Return [x, y] of the center of cell containing provided text 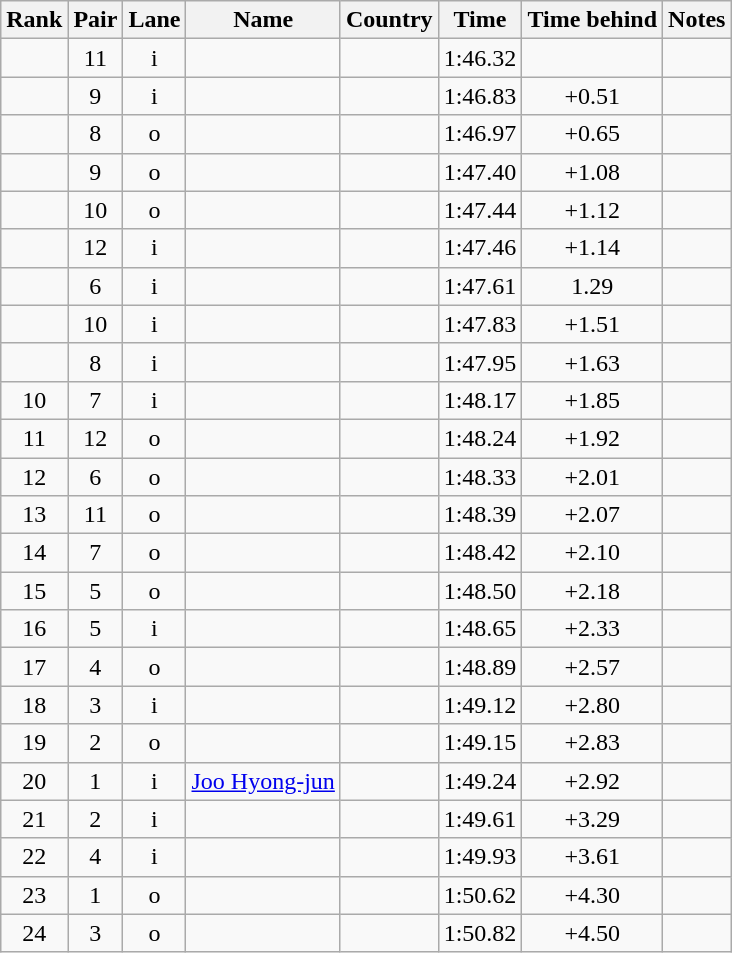
16 [34, 629]
+1.63 [592, 362]
1:48.65 [480, 629]
+2.01 [592, 477]
+1.08 [592, 172]
+3.61 [592, 857]
1:46.32 [480, 58]
1:49.12 [480, 705]
1:46.83 [480, 96]
22 [34, 857]
+2.33 [592, 629]
Notes [697, 20]
1.29 [592, 286]
1:47.40 [480, 172]
1:48.42 [480, 553]
1:48.33 [480, 477]
20 [34, 781]
+0.51 [592, 96]
+1.85 [592, 400]
+1.14 [592, 248]
1:49.24 [480, 781]
+3.29 [592, 819]
Time behind [592, 20]
+1.92 [592, 438]
1:47.83 [480, 324]
+2.07 [592, 515]
21 [34, 819]
Lane [154, 20]
14 [34, 553]
19 [34, 743]
1:48.39 [480, 515]
1:48.24 [480, 438]
1:50.62 [480, 895]
13 [34, 515]
Joo Hyong-jun [263, 781]
Pair [96, 20]
Name [263, 20]
+2.80 [592, 705]
17 [34, 667]
1:48.89 [480, 667]
24 [34, 933]
1:49.93 [480, 857]
+1.12 [592, 210]
1:46.97 [480, 134]
1:50.82 [480, 933]
+4.30 [592, 895]
+4.50 [592, 933]
1:47.46 [480, 248]
1:49.61 [480, 819]
Country [389, 20]
+2.10 [592, 553]
+2.18 [592, 591]
Rank [34, 20]
1:47.61 [480, 286]
1:48.50 [480, 591]
1:47.95 [480, 362]
23 [34, 895]
+1.51 [592, 324]
1:49.15 [480, 743]
+2.83 [592, 743]
1:48.17 [480, 400]
18 [34, 705]
+2.92 [592, 781]
15 [34, 591]
Time [480, 20]
+2.57 [592, 667]
1:47.44 [480, 210]
+0.65 [592, 134]
